Identify which cell holds the provided text, then report its [x, y] central coordinate. 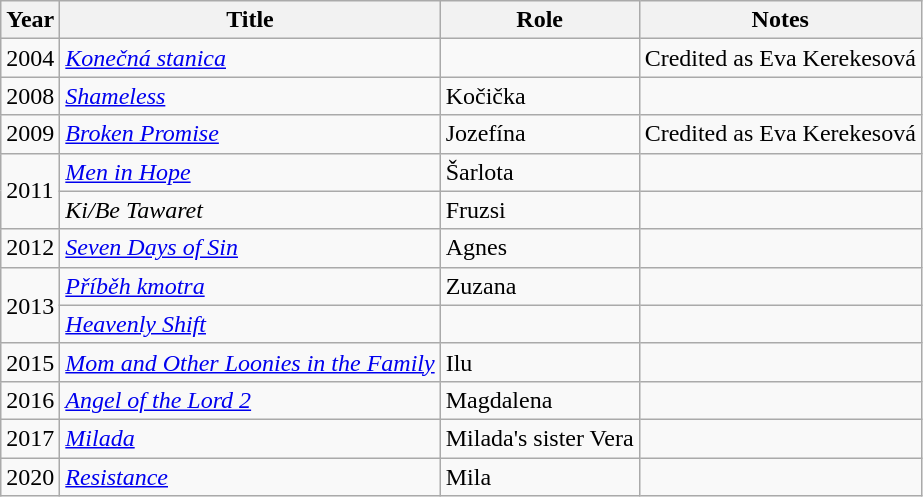
Kočička [540, 96]
2011 [30, 191]
Fruzsi [540, 210]
2008 [30, 96]
2016 [30, 400]
Seven Days of Sin [250, 248]
2013 [30, 305]
Ki/Be Tawaret [250, 210]
Konečná stanica [250, 58]
Agnes [540, 248]
2017 [30, 438]
Zuzana [540, 286]
Šarlota [540, 172]
Heavenly Shift [250, 324]
Year [30, 20]
Broken Promise [250, 134]
Mom and Other Loonies in the Family [250, 362]
Resistance [250, 477]
2012 [30, 248]
Mila [540, 477]
Men in Hope [250, 172]
2009 [30, 134]
2015 [30, 362]
Magdalena [540, 400]
Role [540, 20]
Příběh kmotra [250, 286]
Title [250, 20]
Angel of the Lord 2 [250, 400]
Milada's sister Vera [540, 438]
Milada [250, 438]
Jozefína [540, 134]
2020 [30, 477]
Shameless [250, 96]
2004 [30, 58]
Ilu [540, 362]
Notes [780, 20]
